Provide the [X, Y] coordinate of the cell's center where the given text is located.  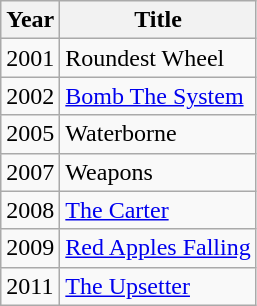
Title [158, 20]
2001 [30, 58]
2009 [30, 248]
Roundest Wheel [158, 58]
Weapons [158, 172]
Year [30, 20]
Red Apples Falling [158, 248]
2002 [30, 96]
2011 [30, 286]
2008 [30, 210]
2005 [30, 134]
The Upsetter [158, 286]
Waterborne [158, 134]
The Carter [158, 210]
Bomb The System [158, 96]
2007 [30, 172]
